Locate the cell with the specified text and output its (X, Y) center coordinate. 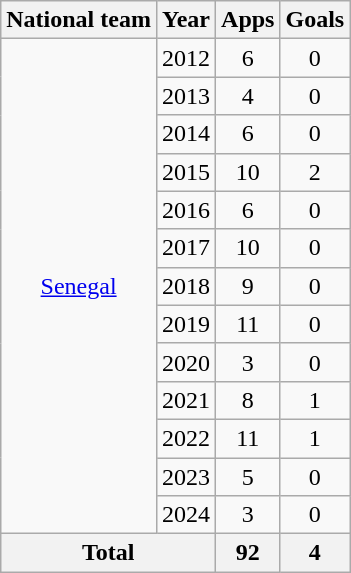
Year (186, 20)
2021 (186, 400)
8 (248, 400)
2014 (186, 134)
Total (108, 553)
National team (79, 20)
2020 (186, 362)
Senegal (79, 286)
5 (248, 477)
Goals (315, 20)
92 (248, 553)
2019 (186, 324)
2018 (186, 286)
2022 (186, 438)
2023 (186, 477)
2012 (186, 58)
2013 (186, 96)
2017 (186, 248)
9 (248, 286)
2024 (186, 515)
2015 (186, 172)
2 (315, 172)
2016 (186, 210)
Apps (248, 20)
